Determine the [X, Y] coordinate at the center of the cell enclosing the given text.  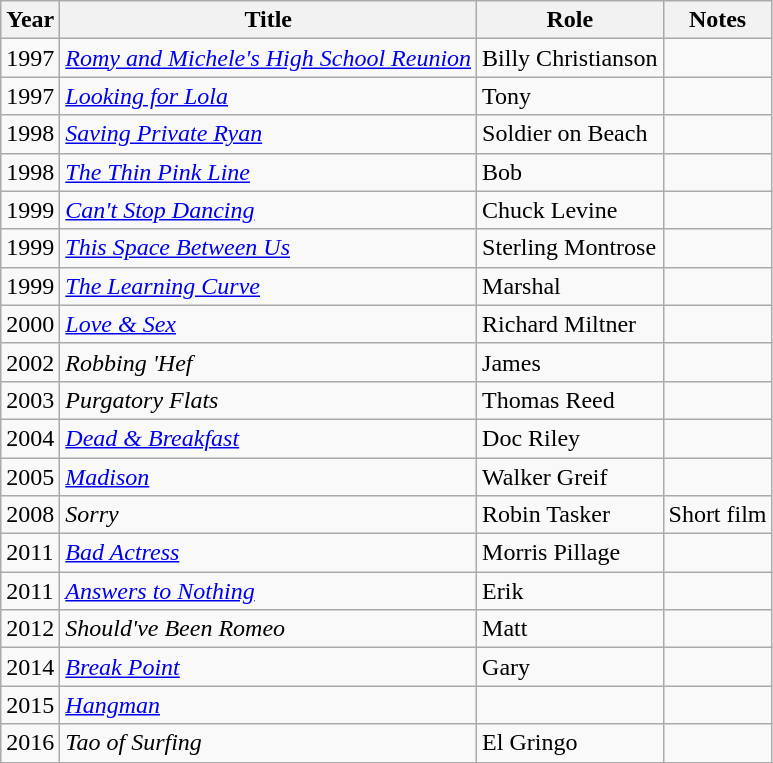
Billy Christianson [570, 58]
Short film [718, 515]
2015 [30, 705]
Sorry [268, 515]
The Learning Curve [268, 286]
This Space Between Us [268, 248]
Gary [570, 667]
Bob [570, 172]
Chuck Levine [570, 210]
Year [30, 20]
Sterling Montrose [570, 248]
Dead & Breakfast [268, 438]
2005 [30, 477]
Can't Stop Dancing [268, 210]
Tao of Surfing [268, 743]
Bad Actress [268, 553]
Matt [570, 629]
2003 [30, 400]
2000 [30, 324]
Doc Riley [570, 438]
Saving Private Ryan [268, 134]
James [570, 362]
Love & Sex [268, 324]
Marshal [570, 286]
2016 [30, 743]
Thomas Reed [570, 400]
Madison [268, 477]
Title [268, 20]
2004 [30, 438]
Purgatory Flats [268, 400]
Notes [718, 20]
Answers to Nothing [268, 591]
Erik [570, 591]
Role [570, 20]
Romy and Michele's High School Reunion [268, 58]
Break Point [268, 667]
Walker Greif [570, 477]
2002 [30, 362]
Robin Tasker [570, 515]
Tony [570, 96]
Looking for Lola [268, 96]
2012 [30, 629]
2008 [30, 515]
2014 [30, 667]
Robbing 'Hef [268, 362]
The Thin Pink Line [268, 172]
Richard Miltner [570, 324]
Should've Been Romeo [268, 629]
Hangman [268, 705]
Soldier on Beach [570, 134]
Morris Pillage [570, 553]
El Gringo [570, 743]
